For the text-containing cell, return its midpoint in (X, Y) coordinate format. 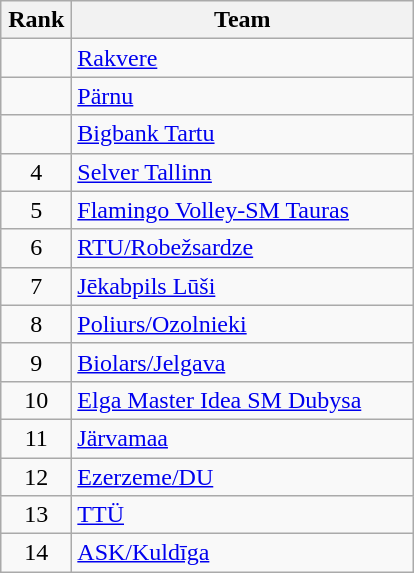
Rakvere (242, 58)
Jēkabpils Lūši (242, 286)
RTU/Robežsardze (242, 248)
Rank (36, 20)
14 (36, 553)
Poliurs/Ozolnieki (242, 324)
8 (36, 324)
10 (36, 400)
11 (36, 438)
Team (242, 20)
ASK/Kuldīga (242, 553)
4 (36, 172)
12 (36, 477)
TTÜ (242, 515)
Flamingo Volley-SM Tauras (242, 210)
Biolars/Jelgava (242, 362)
13 (36, 515)
Pärnu (242, 96)
5 (36, 210)
6 (36, 248)
Elga Master Idea SM Dubysa (242, 400)
Selver Tallinn (242, 172)
9 (36, 362)
Bigbank Tartu (242, 134)
Järvamaa (242, 438)
7 (36, 286)
Ezerzeme/DU (242, 477)
